For the text-containing cell, return its midpoint in [X, Y] coordinate format. 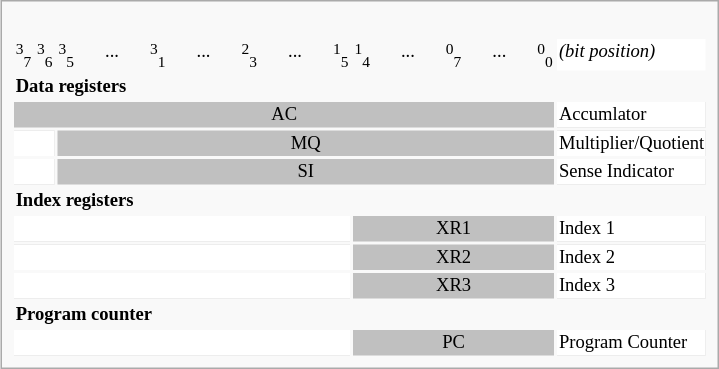
Multiplier/Quotient [631, 144]
Program Counter [631, 344]
36 [45, 55]
07 [453, 55]
35 [66, 55]
23 [249, 55]
Sense Indicator [631, 173]
(bit position) [631, 55]
31 [158, 55]
XR3 [454, 287]
15 [340, 55]
SI [306, 173]
MQ [306, 144]
Index registers [360, 201]
14 [362, 55]
AC [284, 116]
Program counter [360, 315]
Data registers [360, 87]
PC [454, 344]
Index 1 [631, 230]
XR2 [454, 258]
Index 3 [631, 287]
37 [23, 55]
XR1 [454, 230]
00 [546, 55]
Index 2 [631, 258]
Accumlator [631, 116]
